Pinpoint the cell where the given text exists, returning its (x, y) midpoint coordinate. 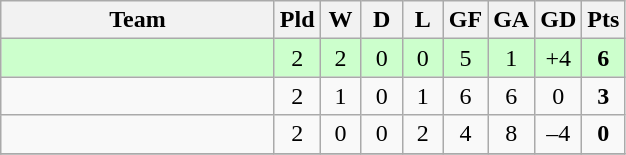
8 (512, 134)
+4 (558, 58)
3 (604, 96)
GA (512, 20)
Pts (604, 20)
4 (465, 134)
–4 (558, 134)
Pld (297, 20)
Team (138, 20)
W (340, 20)
GF (465, 20)
5 (465, 58)
L (422, 20)
GD (558, 20)
D (382, 20)
